Identify which cell holds the provided text, then report its (X, Y) central coordinate. 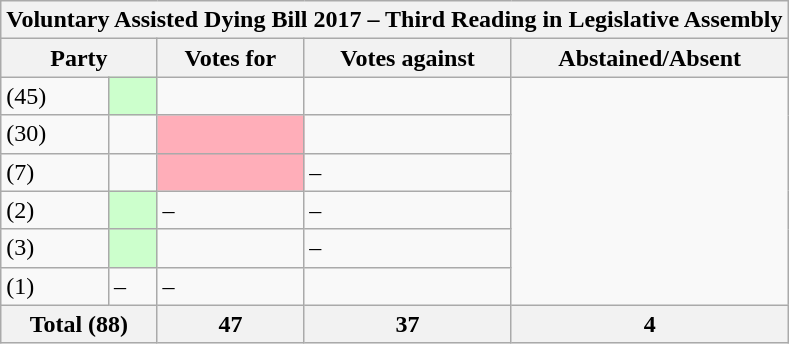
37 (408, 324)
(45) (55, 96)
(2) (55, 210)
Party (79, 58)
(1) (55, 286)
Total (88) (79, 324)
47 (230, 324)
Votes for (230, 58)
(30) (55, 134)
Voluntary Assisted Dying Bill 2017 – Third Reading in Legislative Assembly (394, 20)
Abstained/Absent (650, 58)
4 (650, 324)
(3) (55, 248)
(7) (55, 172)
Votes against (408, 58)
